For the text-containing cell, return its midpoint in (x, y) coordinate format. 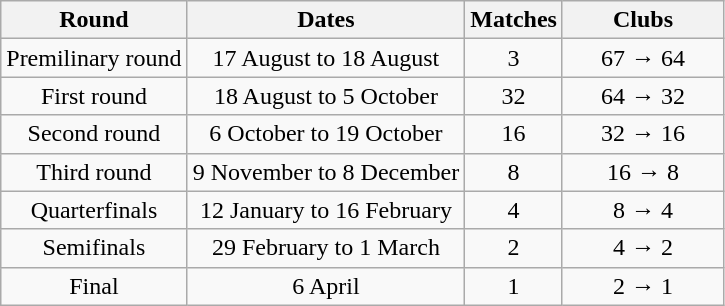
2 → 1 (642, 286)
6 April (326, 286)
64 → 32 (642, 96)
17 August to 18 August (326, 58)
2 (514, 248)
8 → 4 (642, 210)
67 → 64 (642, 58)
18 August to 5 October (326, 96)
Clubs (642, 20)
16 (514, 134)
4 → 2 (642, 248)
Round (94, 20)
29 February to 1 March (326, 248)
Matches (514, 20)
Third round (94, 172)
Semifinals (94, 248)
4 (514, 210)
8 (514, 172)
Final (94, 286)
16 → 8 (642, 172)
Quarterfinals (94, 210)
9 November to 8 December (326, 172)
Second round (94, 134)
First round (94, 96)
1 (514, 286)
Dates (326, 20)
Premilinary round (94, 58)
6 October to 19 October (326, 134)
12 January to 16 February (326, 210)
3 (514, 58)
32 → 16 (642, 134)
32 (514, 96)
